Capture the cell that displays the provided text and extract its (X, Y) central coordinate. 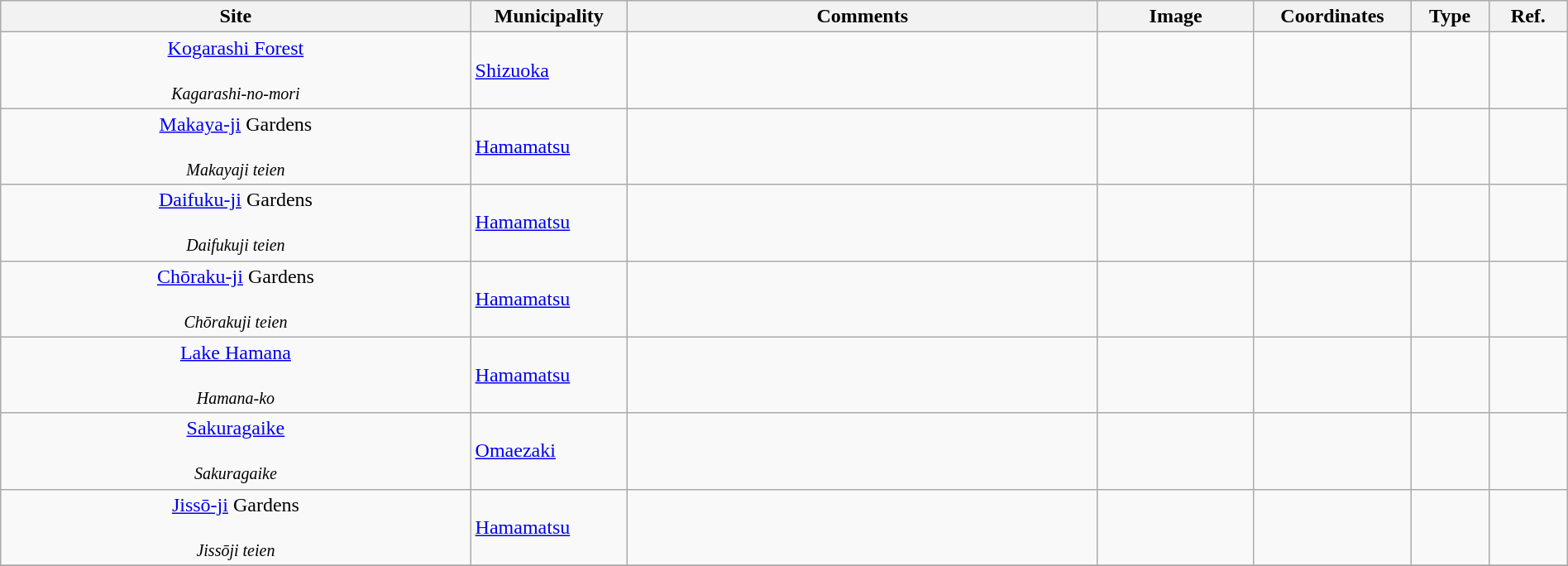
Shizuoka (549, 70)
Lake HamanaHamana-ko (236, 375)
Coordinates (1331, 17)
Makaya-ji GardensMakayaji teien (236, 146)
Ref. (1528, 17)
Chōraku-ji GardensChōrakuji teien (236, 299)
SakuragaikeSakuragaike (236, 451)
Type (1451, 17)
Omaezaki (549, 451)
Comments (863, 17)
Image (1176, 17)
Daifuku-ji GardensDaifukuji teien (236, 223)
Municipality (549, 17)
Jissō-ji GardensJissōji teien (236, 527)
Site (236, 17)
Kogarashi ForestKagarashi-no-mori (236, 70)
